Extract the (X, Y) coordinate from the center of the cell holding the provided text.  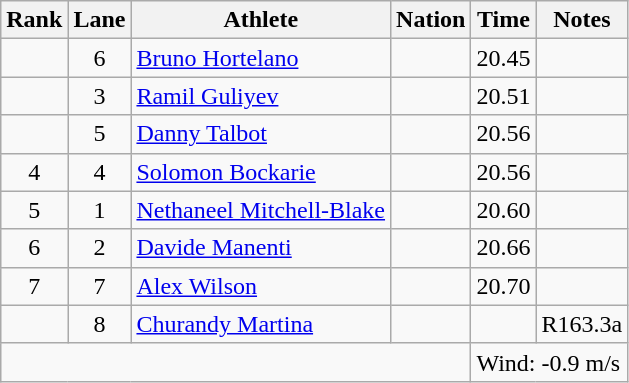
Ramil Guliyev (261, 96)
Wind: -0.9 m/s (550, 362)
Solomon Bockarie (261, 172)
Nation (431, 20)
20.51 (504, 96)
Notes (582, 20)
20.70 (504, 286)
3 (100, 96)
Time (504, 20)
8 (100, 324)
Alex Wilson (261, 286)
Churandy Martina (261, 324)
20.66 (504, 248)
2 (100, 248)
20.45 (504, 58)
Davide Manenti (261, 248)
1 (100, 210)
Danny Talbot (261, 134)
Bruno Hortelano (261, 58)
R163.3a (582, 324)
Athlete (261, 20)
Rank (34, 20)
20.60 (504, 210)
Lane (100, 20)
Nethaneel Mitchell-Blake (261, 210)
